Find where the given text appears and provide that cell's center as (X, Y) coordinate. 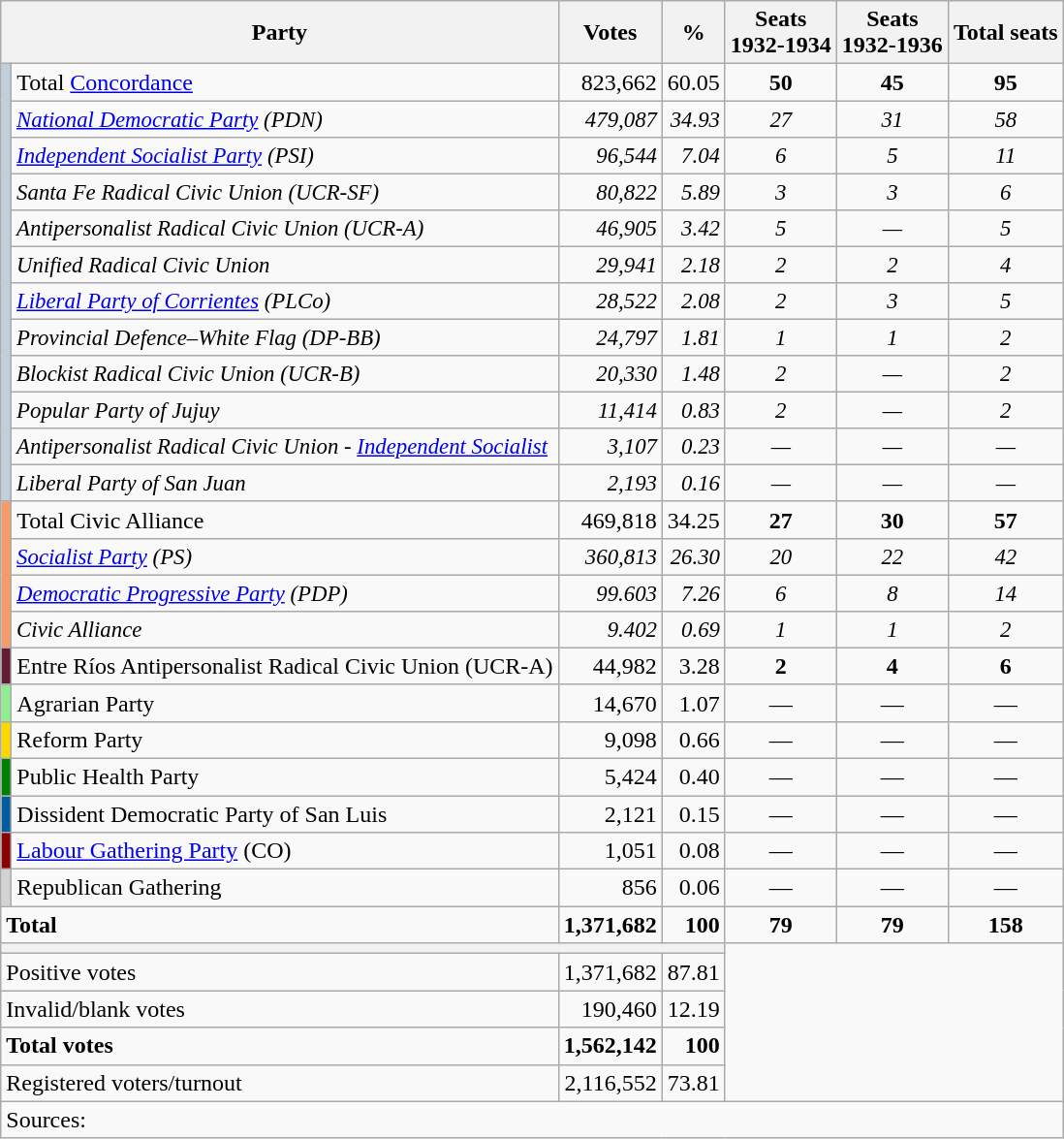
9.402 (610, 630)
9,098 (610, 740)
0.15 (694, 813)
46,905 (610, 229)
2,116,552 (610, 1083)
Reform Party (285, 740)
Public Health Party (285, 776)
Liberal Party of Corrientes (PLCo) (285, 301)
0.40 (694, 776)
823,662 (610, 82)
Blockist Radical Civic Union (UCR-B) (285, 374)
469,818 (610, 520)
14 (1006, 593)
8 (892, 593)
60.05 (694, 82)
5,424 (610, 776)
0.23 (694, 447)
% (694, 33)
12.19 (694, 1009)
1,051 (610, 851)
Sources: (532, 1120)
42 (1006, 556)
Total Civic Alliance (285, 520)
20 (781, 556)
360,813 (610, 556)
2,121 (610, 813)
Unified Radical Civic Union (285, 265)
73.81 (694, 1083)
Santa Fe Radical Civic Union (UCR-SF) (285, 192)
Agrarian Party (285, 703)
1.48 (694, 374)
95 (1006, 82)
22 (892, 556)
Civic Alliance (285, 630)
7.26 (694, 593)
7.04 (694, 155)
58 (1006, 119)
Dissident Democratic Party of San Luis (285, 813)
2,193 (610, 484)
Liberal Party of San Juan (285, 484)
Socialist Party (PS) (285, 556)
0.06 (694, 888)
479,087 (610, 119)
Total (279, 925)
Party (279, 33)
2.08 (694, 301)
44,982 (610, 666)
30 (892, 520)
34.93 (694, 119)
3.42 (694, 229)
2.18 (694, 265)
0.83 (694, 411)
0.16 (694, 484)
Provincial Defence–White Flag (DP-BB) (285, 337)
Popular Party of Jujuy (285, 411)
856 (610, 888)
80,822 (610, 192)
0.69 (694, 630)
3.28 (694, 666)
Total votes (279, 1046)
Antipersonalist Radical Civic Union (UCR-A) (285, 229)
Registered voters/turnout (279, 1083)
3,107 (610, 447)
Invalid/blank votes (279, 1009)
29,941 (610, 265)
Democratic Progressive Party (PDP) (285, 593)
Votes (610, 33)
5.89 (694, 192)
31 (892, 119)
20,330 (610, 374)
24,797 (610, 337)
57 (1006, 520)
Labour Gathering Party (CO) (285, 851)
158 (1006, 925)
190,460 (610, 1009)
34.25 (694, 520)
1.07 (694, 703)
Total Concordance (285, 82)
45 (892, 82)
96,544 (610, 155)
Positive votes (279, 972)
11,414 (610, 411)
1,562,142 (610, 1046)
26.30 (694, 556)
National Democratic Party (PDN) (285, 119)
Seats1932-1934 (781, 33)
Republican Gathering (285, 888)
14,670 (610, 703)
0.66 (694, 740)
Independent Socialist Party (PSI) (285, 155)
11 (1006, 155)
Total seats (1006, 33)
0.08 (694, 851)
28,522 (610, 301)
99.603 (610, 593)
Antipersonalist Radical Civic Union - Independent Socialist (285, 447)
Seats1932-1936 (892, 33)
87.81 (694, 972)
Entre Ríos Antipersonalist Radical Civic Union (UCR-A) (285, 666)
1.81 (694, 337)
50 (781, 82)
